Return (X, Y) of the center of cell containing provided text 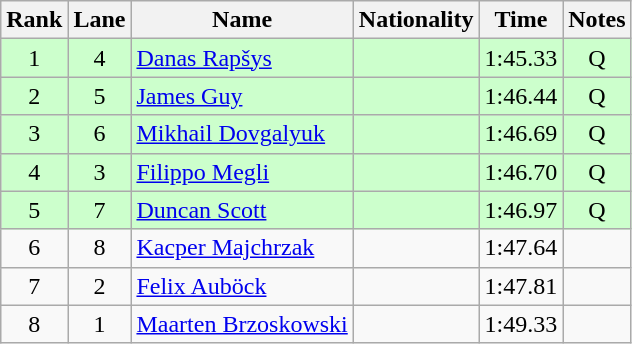
1:46.70 (521, 172)
Notes (597, 20)
Danas Rapšys (242, 58)
Mikhail Dovgalyuk (242, 134)
Time (521, 20)
1:46.69 (521, 134)
Name (242, 20)
Rank (34, 20)
1:46.97 (521, 210)
Filippo Megli (242, 172)
James Guy (242, 96)
Kacper Majchrzak (242, 248)
Felix Auböck (242, 286)
Nationality (416, 20)
Lane (100, 20)
Duncan Scott (242, 210)
1:47.64 (521, 248)
1:46.44 (521, 96)
1:45.33 (521, 58)
Maarten Brzoskowski (242, 324)
1:47.81 (521, 286)
1:49.33 (521, 324)
